Find where the given text appears and provide that cell's center as [x, y] coordinate. 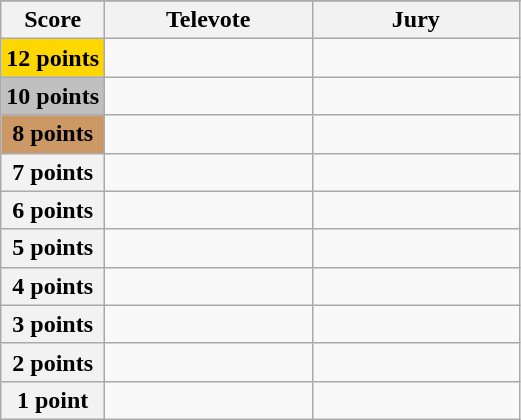
Score [53, 20]
Televote [209, 20]
4 points [53, 286]
5 points [53, 248]
10 points [53, 96]
Jury [416, 20]
8 points [53, 134]
3 points [53, 324]
7 points [53, 172]
2 points [53, 362]
6 points [53, 210]
1 point [53, 400]
12 points [53, 58]
